Capture the cell that displays the provided text and extract its [x, y] central coordinate. 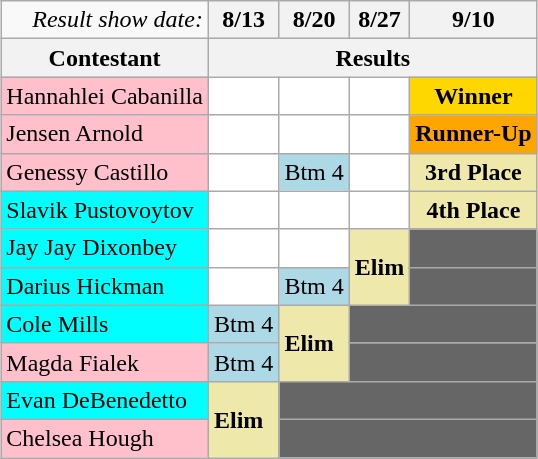
Genessy Castillo [105, 172]
Winner [474, 96]
8/27 [379, 20]
9/10 [474, 20]
8/20 [314, 20]
Results [372, 58]
Slavik Pustovoytov [105, 210]
Contestant [105, 58]
Jensen Arnold [105, 134]
Cole Mills [105, 324]
Jay Jay Dixonbey [105, 248]
Result show date: [105, 20]
8/13 [243, 20]
Chelsea Hough [105, 438]
Hannahlei Cabanilla [105, 96]
Evan DeBenedetto [105, 400]
3rd Place [474, 172]
Magda Fialek [105, 362]
Darius Hickman [105, 286]
4th Place [474, 210]
Runner-Up [474, 134]
